Capture the cell that displays the provided text and extract its (x, y) central coordinate. 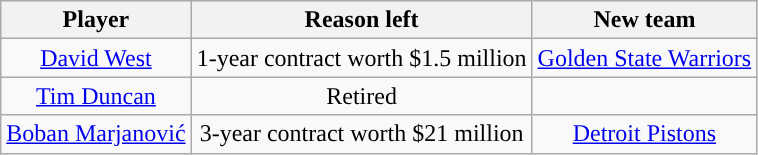
New team (644, 20)
Reason left (362, 20)
3-year contract worth $21 million (362, 134)
1-year contract worth $1.5 million (362, 58)
Tim Duncan (96, 96)
David West (96, 58)
Golden State Warriors (644, 58)
Player (96, 20)
Boban Marjanović (96, 134)
Detroit Pistons (644, 134)
Retired (362, 96)
